Find where the given text appears and provide that cell's center as [x, y] coordinate. 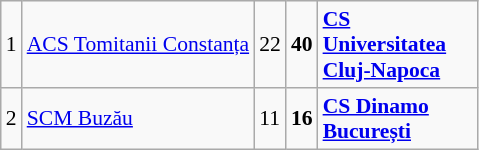
40 [302, 44]
1 [12, 44]
CS Universitatea Cluj-Napoca [398, 44]
11 [270, 118]
16 [302, 118]
ACS Tomitanii Constanța [138, 44]
CS Dinamo București [398, 118]
22 [270, 44]
2 [12, 118]
SCM Buzău [138, 118]
